Provide the (X, Y) coordinate of the cell's center where the given text is located.  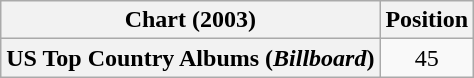
Chart (2003) (190, 20)
US Top Country Albums (Billboard) (190, 58)
45 (427, 58)
Position (427, 20)
